Pinpoint the cell where the given text exists, returning its (x, y) midpoint coordinate. 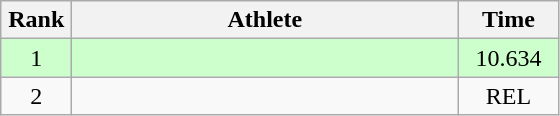
REL (508, 96)
10.634 (508, 58)
2 (36, 96)
1 (36, 58)
Athlete (265, 20)
Rank (36, 20)
Time (508, 20)
